Pinpoint the cell where the given text exists, returning its [x, y] midpoint coordinate. 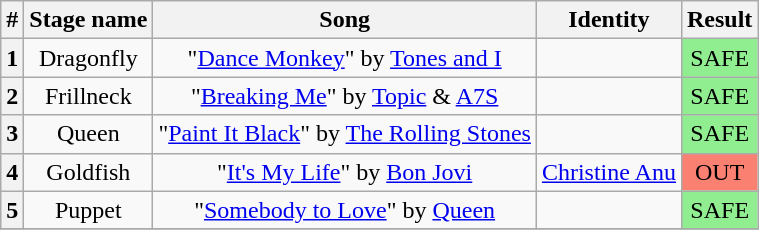
"Dance Monkey" by Tones and I [345, 58]
OUT [719, 172]
Queen [88, 134]
"It's My Life" by Bon Jovi [345, 172]
"Breaking Me" by Topic & A7S [345, 96]
1 [12, 58]
"Somebody to Love" by Queen [345, 210]
Dragonfly [88, 58]
Stage name [88, 20]
4 [12, 172]
"Paint It Black" by The Rolling Stones [345, 134]
Result [719, 20]
Goldfish [88, 172]
Identity [608, 20]
# [12, 20]
2 [12, 96]
Frillneck [88, 96]
Puppet [88, 210]
5 [12, 210]
Christine Anu [608, 172]
3 [12, 134]
Song [345, 20]
